Detect which cell encompasses the target text, then output its [X, Y] center coordinate. 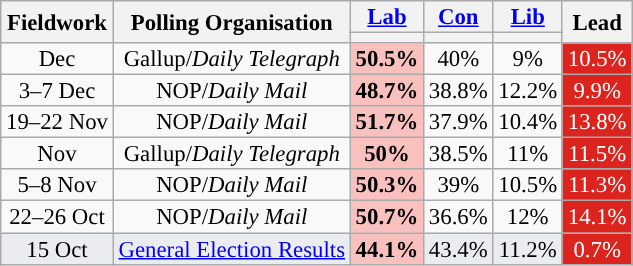
43.4% [458, 249]
19–22 Nov [57, 122]
Polling Organisation [232, 22]
12.2% [528, 91]
48.7% [386, 91]
38.5% [458, 154]
9% [528, 59]
50.3% [386, 186]
37.9% [458, 122]
12% [528, 217]
51.7% [386, 122]
50% [386, 154]
39% [458, 186]
5–8 Nov [57, 186]
3–7 Dec [57, 91]
Lead [596, 22]
Dec [57, 59]
38.8% [458, 91]
11% [528, 154]
Lab [386, 17]
9.9% [596, 91]
11.3% [596, 186]
General Election Results [232, 249]
11.2% [528, 249]
36.6% [458, 217]
44.1% [386, 249]
14.1% [596, 217]
Nov [57, 154]
50.7% [386, 217]
11.5% [596, 154]
0.7% [596, 249]
Con [458, 17]
40% [458, 59]
Lib [528, 17]
Fieldwork [57, 22]
22–26 Oct [57, 217]
15 Oct [57, 249]
10.4% [528, 122]
50.5% [386, 59]
13.8% [596, 122]
